Pinpoint the cell where the given text exists, returning its (X, Y) midpoint coordinate. 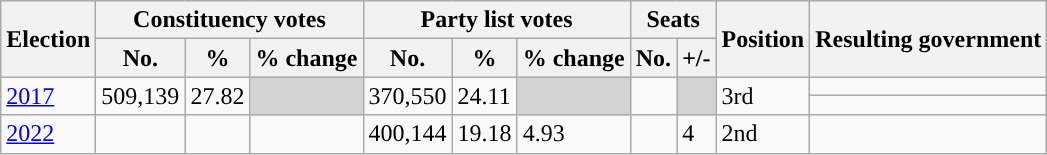
Resulting government (928, 39)
+/- (696, 58)
4.93 (574, 134)
Party list votes (496, 20)
4 (696, 134)
3rd (763, 96)
509,139 (140, 96)
Position (763, 39)
370,550 (408, 96)
2nd (763, 134)
400,144 (408, 134)
27.82 (218, 96)
Constituency votes (230, 20)
Election (48, 39)
19.18 (484, 134)
24.11 (484, 96)
2017 (48, 96)
2022 (48, 134)
Seats (673, 20)
